Capture the cell that displays the provided text and extract its (X, Y) central coordinate. 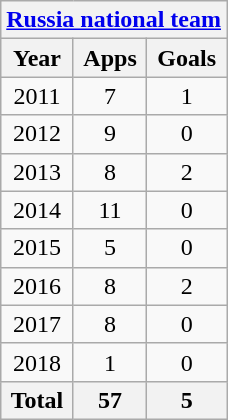
2013 (38, 172)
2017 (38, 324)
2012 (38, 134)
2014 (38, 210)
Year (38, 58)
2018 (38, 362)
7 (110, 96)
Goals (187, 58)
Russia national team (114, 20)
2016 (38, 286)
11 (110, 210)
57 (110, 400)
Total (38, 400)
2015 (38, 248)
2011 (38, 96)
9 (110, 134)
Apps (110, 58)
